Provide the (X, Y) coordinate of the cell's center where the given text is located.  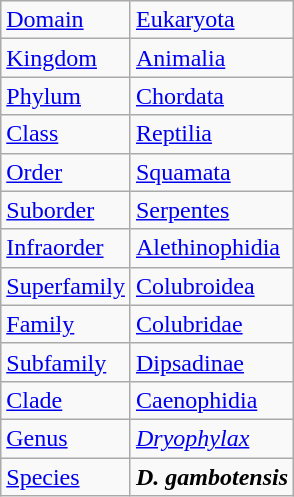
Genus (66, 438)
Colubridae (212, 324)
Dryophylax (212, 438)
Infraorder (66, 248)
Squamata (212, 172)
Subfamily (66, 362)
Animalia (212, 58)
Serpentes (212, 210)
Class (66, 134)
Reptilia (212, 134)
Alethinophidia (212, 248)
Colubroidea (212, 286)
Species (66, 477)
Superfamily (66, 286)
Clade (66, 400)
Kingdom (66, 58)
Chordata (212, 96)
Domain (66, 20)
D. gambotensis (212, 477)
Family (66, 324)
Order (66, 172)
Dipsadinae (212, 362)
Phylum (66, 96)
Eukaryota (212, 20)
Caenophidia (212, 400)
Suborder (66, 210)
